Locate the cell with the specified text and output its (X, Y) center coordinate. 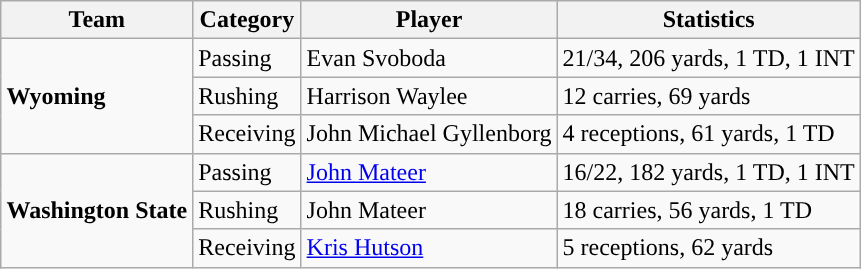
4 receptions, 61 yards, 1 TD (708, 134)
Wyoming (97, 96)
Evan Svoboda (429, 58)
16/22, 182 yards, 1 TD, 1 INT (708, 172)
Player (429, 20)
Team (97, 20)
Category (247, 20)
21/34, 206 yards, 1 TD, 1 INT (708, 58)
12 carries, 69 yards (708, 96)
18 carries, 56 yards, 1 TD (708, 210)
John Michael Gyllenborg (429, 134)
Kris Hutson (429, 248)
Harrison Waylee (429, 96)
Statistics (708, 20)
5 receptions, 62 yards (708, 248)
Washington State (97, 210)
